Provide the (x, y) coordinate of the cell's center where the given text is located.  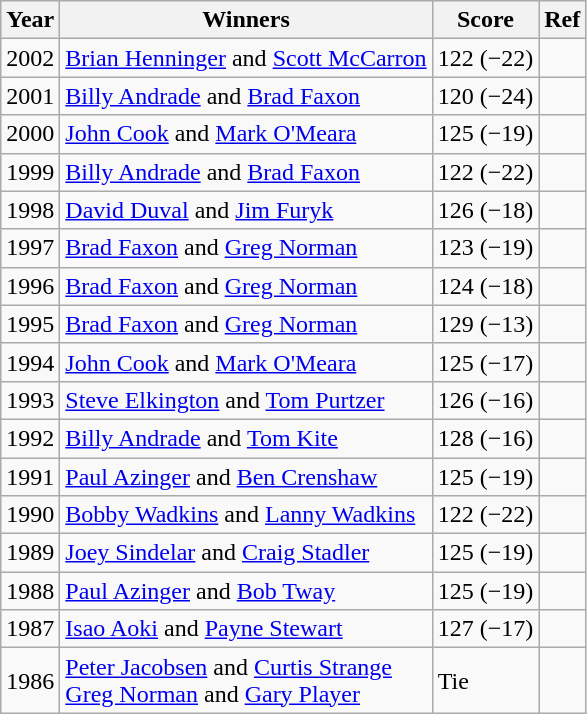
Peter Jacobsen and Curtis StrangeGreg Norman and Gary Player (246, 680)
Score (486, 20)
1988 (30, 591)
Ref (562, 20)
1994 (30, 362)
126 (−16) (486, 400)
1996 (30, 286)
Joey Sindelar and Craig Stadler (246, 553)
128 (−16) (486, 438)
Winners (246, 20)
Paul Azinger and Bob Tway (246, 591)
1991 (30, 477)
1992 (30, 438)
1999 (30, 172)
1997 (30, 248)
1987 (30, 629)
123 (−19) (486, 248)
David Duval and Jim Furyk (246, 210)
1998 (30, 210)
2001 (30, 96)
125 (−17) (486, 362)
Paul Azinger and Ben Crenshaw (246, 477)
Year (30, 20)
129 (−13) (486, 324)
127 (−17) (486, 629)
126 (−18) (486, 210)
1995 (30, 324)
120 (−24) (486, 96)
Tie (486, 680)
Isao Aoki and Payne Stewart (246, 629)
Brian Henninger and Scott McCarron (246, 58)
124 (−18) (486, 286)
Bobby Wadkins and Lanny Wadkins (246, 515)
1990 (30, 515)
Billy Andrade and Tom Kite (246, 438)
Steve Elkington and Tom Purtzer (246, 400)
1986 (30, 680)
1989 (30, 553)
2000 (30, 134)
1993 (30, 400)
2002 (30, 58)
